Identify which cell holds the provided text, then report its [X, Y] central coordinate. 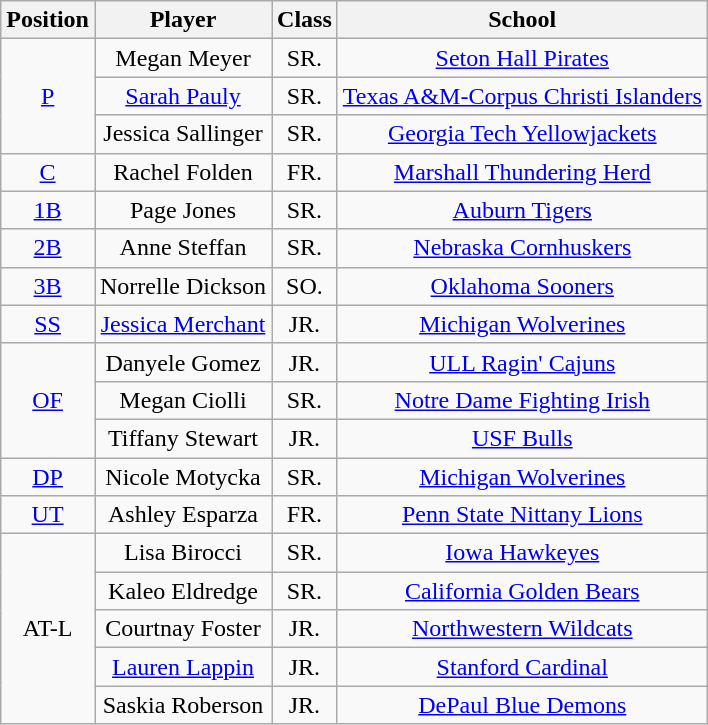
ULL Ragin' Cajuns [522, 362]
Player [182, 20]
1B [48, 210]
Jessica Merchant [182, 324]
Sarah Pauly [182, 96]
DP [48, 477]
Seton Hall Pirates [522, 58]
Auburn Tigers [522, 210]
DePaul Blue Demons [522, 705]
Stanford Cardinal [522, 667]
Lisa Birocci [182, 553]
2B [48, 248]
Megan Meyer [182, 58]
Megan Ciolli [182, 400]
Lauren Lappin [182, 667]
Danyele Gomez [182, 362]
AT-L [48, 629]
Tiffany Stewart [182, 438]
Northwestern Wildcats [522, 629]
Texas A&M-Corpus Christi Islanders [522, 96]
Class [305, 20]
School [522, 20]
Ashley Esparza [182, 515]
P [48, 96]
Marshall Thundering Herd [522, 172]
C [48, 172]
Jessica Sallinger [182, 134]
Nicole Motycka [182, 477]
Iowa Hawkeyes [522, 553]
Page Jones [182, 210]
Notre Dame Fighting Irish [522, 400]
UT [48, 515]
California Golden Bears [522, 591]
Anne Steffan [182, 248]
Oklahoma Sooners [522, 286]
Kaleo Eldredge [182, 591]
Norrelle Dickson [182, 286]
Position [48, 20]
Courtnay Foster [182, 629]
Rachel Folden [182, 172]
Nebraska Cornhuskers [522, 248]
3B [48, 286]
SS [48, 324]
OF [48, 400]
SO. [305, 286]
Saskia Roberson [182, 705]
Georgia Tech Yellowjackets [522, 134]
Penn State Nittany Lions [522, 515]
USF Bulls [522, 438]
